Extract the [x, y] coordinate from the center of the cell holding the provided text.  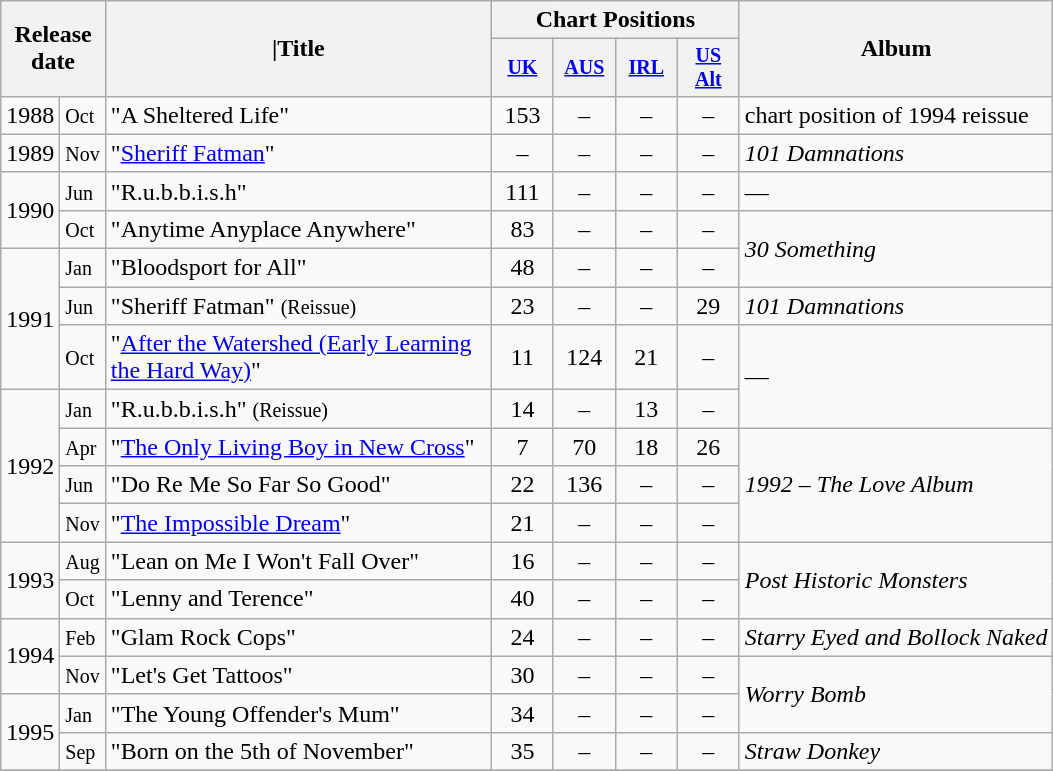
Worry Bomb [896, 694]
1990 [30, 210]
UK [522, 68]
"R.u.b.b.i.s.h" [298, 191]
153 [522, 115]
35 [522, 751]
"Lean on Me I Won't Fall Over" [298, 561]
24 [522, 637]
"Lenny and Terence" [298, 599]
Aug [83, 561]
Album [896, 49]
26 [708, 447]
"Let's Get Tattoos" [298, 675]
"Glam Rock Cops" [298, 637]
"Anytime Anyplace Anywhere" [298, 229]
Apr [83, 447]
16 [522, 561]
"Sheriff Fatman" (Reissue) [298, 306]
83 [522, 229]
30 [522, 675]
13 [646, 409]
1988 [30, 115]
30 Something [896, 248]
AUS [584, 68]
34 [522, 713]
1994 [30, 656]
40 [522, 599]
|Title [298, 49]
23 [522, 306]
"Do Re Me So Far So Good" [298, 485]
14 [522, 409]
Sep [83, 751]
"The Young Offender's Mum" [298, 713]
136 [584, 485]
124 [584, 358]
Starry Eyed and Bollock Naked [896, 637]
1992 – The Love Album [896, 485]
111 [522, 191]
1993 [30, 580]
US Alt [708, 68]
1995 [30, 732]
Chart Positions [615, 20]
chart position of 1994 reissue [896, 115]
"Bloodsport for All" [298, 268]
"R.u.b.b.i.s.h" (Reissue) [298, 409]
29 [708, 306]
1991 [30, 320]
Post Historic Monsters [896, 580]
48 [522, 268]
22 [522, 485]
11 [522, 358]
"Born on the 5th of November" [298, 751]
Releasedate [54, 49]
70 [584, 447]
Straw Donkey [896, 751]
"A Sheltered Life" [298, 115]
"After the Watershed (Early Learning the Hard Way)" [298, 358]
IRL [646, 68]
Feb [83, 637]
"The Only Living Boy in New Cross" [298, 447]
7 [522, 447]
1989 [30, 153]
1992 [30, 466]
"The Impossible Dream" [298, 523]
18 [646, 447]
"Sheriff Fatman" [298, 153]
